Return (x, y) of the center of cell containing provided text 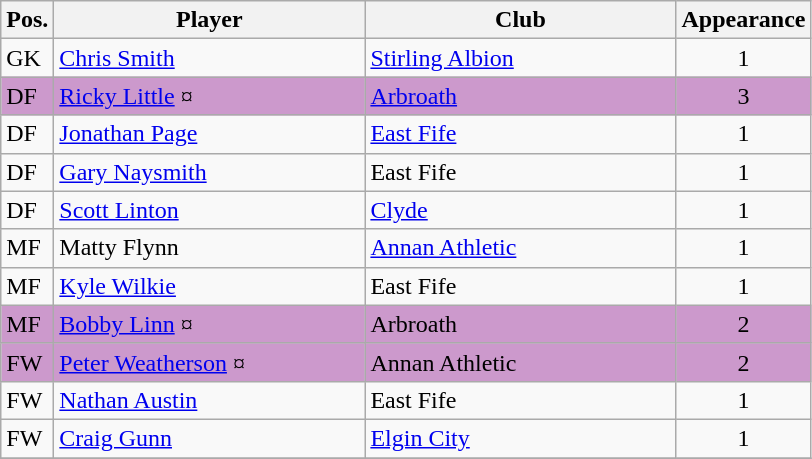
Appearance (744, 20)
Elgin City (520, 438)
Jonathan Page (210, 134)
Nathan Austin (210, 400)
Player (210, 20)
Matty Flynn (210, 248)
Craig Gunn (210, 438)
Kyle Wilkie (210, 286)
Peter Weatherson ¤ (210, 362)
GK (28, 58)
Scott Linton (210, 210)
3 (744, 96)
Pos. (28, 20)
Clyde (520, 210)
Chris Smith (210, 58)
Bobby Linn ¤ (210, 324)
Gary Naysmith (210, 172)
Ricky Little ¤ (210, 96)
Club (520, 20)
Stirling Albion (520, 58)
